Locate the cell with the specified text and output its [X, Y] center coordinate. 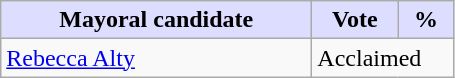
Rebecca Alty [156, 58]
% [426, 20]
Vote [355, 20]
Acclaimed [383, 58]
Mayoral candidate [156, 20]
